From the cell containing the given text, extract its center point as (x, y) coordinate. 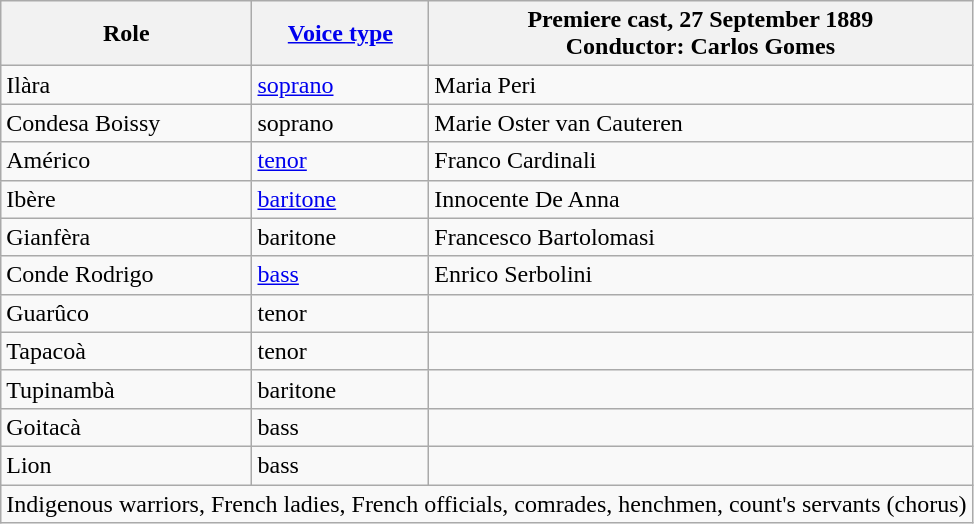
Premiere cast, 27 September 1889Conductor: Carlos Gomes (700, 34)
Guarûco (126, 313)
Tupinambà (126, 389)
Tapacoà (126, 351)
Marie Oster van Cauteren (700, 123)
Enrico Serbolini (700, 275)
Role (126, 34)
Ibère (126, 199)
Maria Peri (700, 85)
Gianfèra (126, 237)
Franco Cardinali (700, 161)
Ilàra (126, 85)
Innocente De Anna (700, 199)
Américo (126, 161)
Lion (126, 465)
Goitacà (126, 427)
Francesco Bartolomasi (700, 237)
Voice type (340, 34)
Condesa Boissy (126, 123)
Conde Rodrigo (126, 275)
Indigenous warriors, French ladies, French officials, comrades, henchmen, count's servants (chorus) (486, 503)
